Scan for the cell matching the given text and deliver its [x, y] coordinate at center. 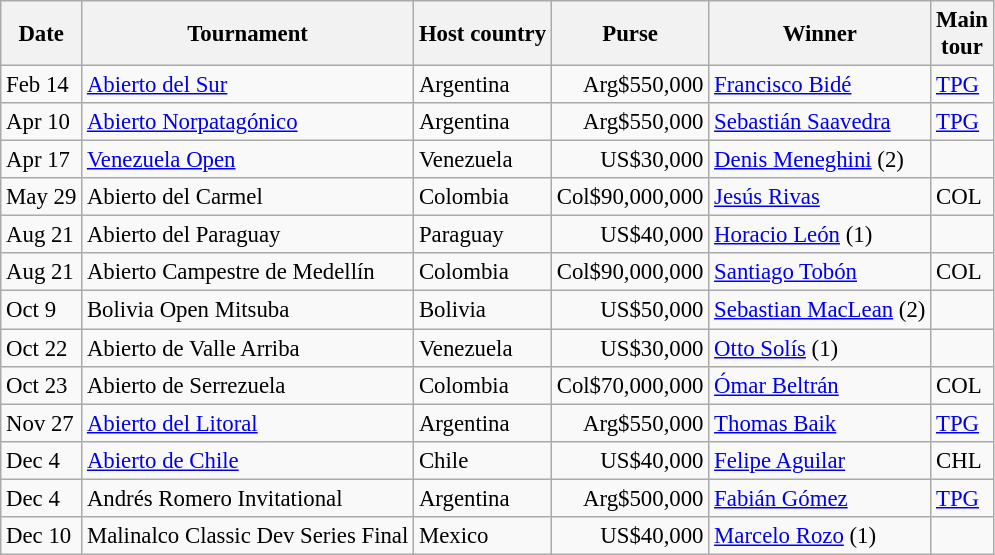
Abierto de Chile [248, 460]
Oct 23 [42, 385]
Paraguay [483, 235]
Arg$500,000 [630, 498]
Horacio León (1) [820, 235]
Winner [820, 34]
Fabián Gómez [820, 498]
Purse [630, 34]
Maintour [962, 34]
Host country [483, 34]
Marcelo Rozo (1) [820, 536]
Francisco Bidé [820, 85]
Chile [483, 460]
Venezuela Open [248, 160]
CHL [962, 460]
Apr 17 [42, 160]
Sebastian MacLean (2) [820, 310]
Abierto del Carmel [248, 197]
Andrés Romero Invitational [248, 498]
Felipe Aguilar [820, 460]
Dec 10 [42, 536]
Mexico [483, 536]
Otto Solís (1) [820, 348]
Oct 9 [42, 310]
Santiago Tobón [820, 273]
Denis Meneghini (2) [820, 160]
Bolivia [483, 310]
Abierto del Sur [248, 85]
US$50,000 [630, 310]
Abierto Campestre de Medellín [248, 273]
Ómar Beltrán [820, 385]
Sebastián Saavedra [820, 122]
Bolivia Open Mitsuba [248, 310]
Thomas Baik [820, 423]
Tournament [248, 34]
Abierto Norpatagónico [248, 122]
Abierto de Valle Arriba [248, 348]
Oct 22 [42, 348]
Apr 10 [42, 122]
Abierto de Serrezuela [248, 385]
May 29 [42, 197]
Nov 27 [42, 423]
Abierto del Litoral [248, 423]
Malinalco Classic Dev Series Final [248, 536]
Col$70,000,000 [630, 385]
Feb 14 [42, 85]
Date [42, 34]
Jesús Rivas [820, 197]
Abierto del Paraguay [248, 235]
